Provide the (x, y) coordinate of the cell's center where the given text is located.  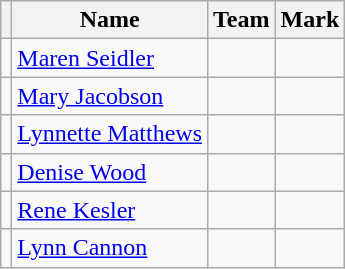
Rene Kesler (110, 210)
Lynnette Matthews (110, 134)
Denise Wood (110, 172)
Lynn Cannon (110, 248)
Mary Jacobson (110, 96)
Maren Seidler (110, 58)
Team (242, 20)
Name (110, 20)
Mark (310, 20)
